Find where the given text appears and provide that cell's center as [x, y] coordinate. 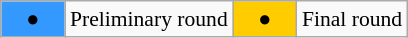
Preliminary round [149, 19]
Final round [352, 19]
